Determine the (x, y) coordinate at the center of the cell enclosing the given text.  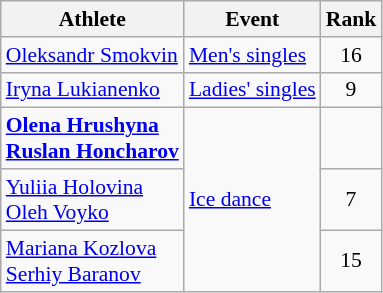
16 (352, 55)
15 (352, 260)
Event (252, 19)
Iryna Lukianenko (92, 90)
Oleksandr Smokvin (92, 55)
Olena HrushynaRuslan Honcharov (92, 138)
7 (352, 200)
Ice dance (252, 200)
Men's singles (252, 55)
Mariana KozlovaSerhiy Baranov (92, 260)
Ladies' singles (252, 90)
Athlete (92, 19)
9 (352, 90)
Yuliia HolovinaOleh Voyko (92, 200)
Rank (352, 19)
